For the text-containing cell, return its midpoint in (x, y) coordinate format. 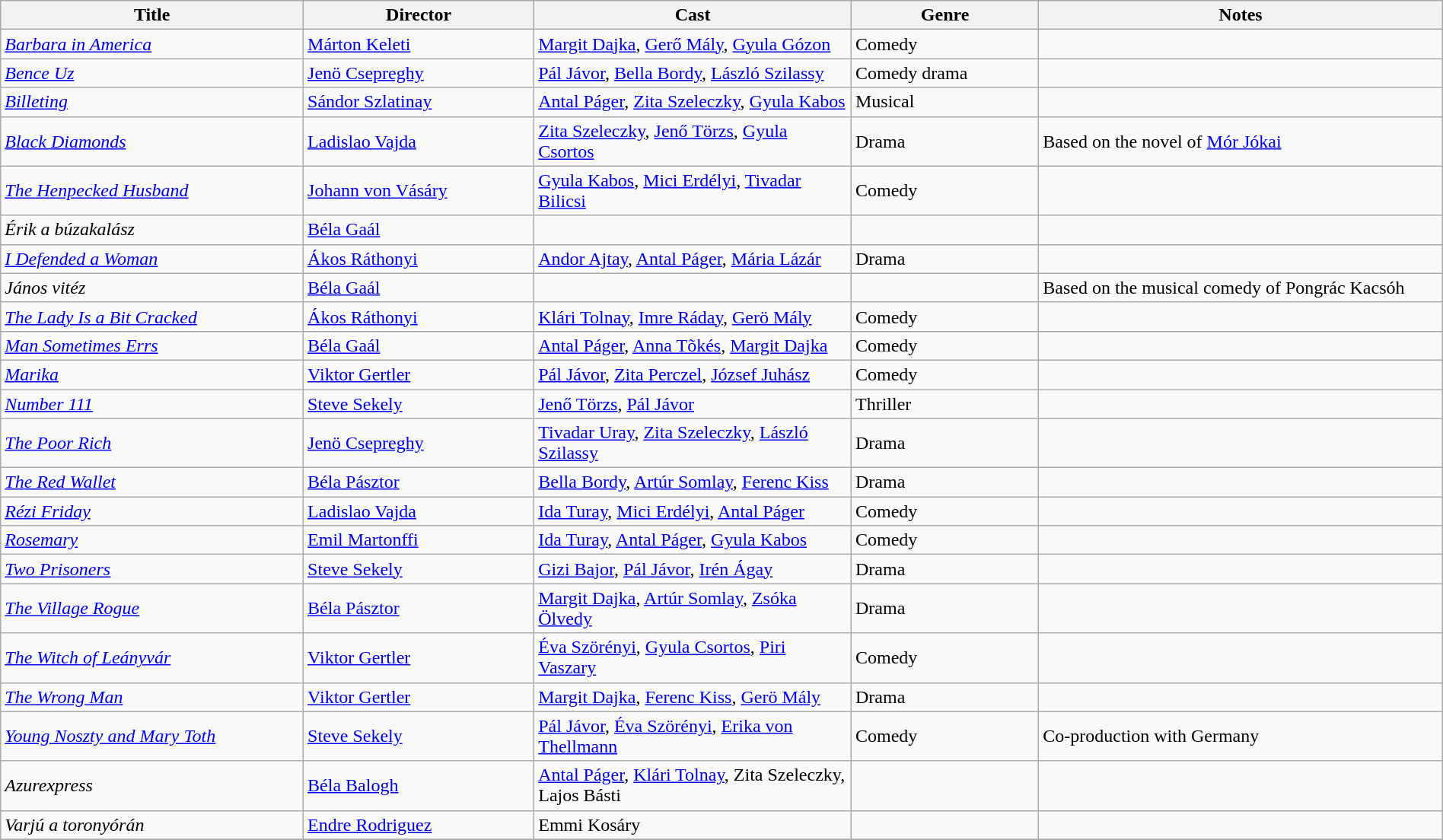
Zita Szeleczky, Jenő Törzs, Gyula Csortos (693, 142)
Érik a búzakalász (152, 230)
Antal Páger, Anna Tõkés, Margit Dajka (693, 345)
The Witch of Leányvár (152, 657)
Andor Ajtay, Antal Páger, Mária Lázár (693, 259)
Billeting (152, 102)
Rézi Friday (152, 511)
Rosemary (152, 540)
The Wrong Man (152, 697)
The Henpecked Husband (152, 190)
Varjú a toronyórán (152, 825)
Based on the novel of Mór Jókai (1241, 142)
Notes (1241, 15)
Márton Keleti (419, 44)
Comedy drama (944, 73)
Pál Jávor, Bella Bordy, László Szilassy (693, 73)
Klári Tolnay, Imre Ráday, Gerö Mály (693, 317)
Margit Dajka, Artúr Somlay, Zsóka Ölvedy (693, 609)
Black Diamonds (152, 142)
Two Prisoners (152, 569)
Johann von Vásáry (419, 190)
János vitéz (152, 288)
Tivadar Uray, Zita Szeleczky, László Szilassy (693, 443)
Bella Bordy, Artúr Somlay, Ferenc Kiss (693, 482)
Éva Szörényi, Gyula Csortos, Piri Vaszary (693, 657)
The Lady Is a Bit Cracked (152, 317)
Thriller (944, 404)
Number 111 (152, 404)
Based on the musical comedy of Pongrác Kacsóh (1241, 288)
Director (419, 15)
Barbara in America (152, 44)
Pál Jávor, Éva Szörényi, Erika von Thellmann (693, 737)
Genre (944, 15)
Co-production with Germany (1241, 737)
Endre Rodriguez (419, 825)
Azurexpress (152, 785)
The Poor Rich (152, 443)
Man Sometimes Errs (152, 345)
The Village Rogue (152, 609)
Ida Turay, Mici Erdélyi, Antal Páger (693, 511)
Margit Dajka, Gerő Mály, Gyula Gózon (693, 44)
Gyula Kabos, Mici Erdélyi, Tivadar Bilicsi (693, 190)
Marika (152, 374)
Margit Dajka, Ferenc Kiss, Gerö Mály (693, 697)
Cast (693, 15)
Bence Uz (152, 73)
Sándor Szlatinay (419, 102)
Jenő Törzs, Pál Jávor (693, 404)
Pál Jávor, Zita Perczel, József Juhász (693, 374)
Antal Páger, Zita Szeleczky, Gyula Kabos (693, 102)
Béla Balogh (419, 785)
Gizi Bajor, Pál Jávor, Irén Ágay (693, 569)
Title (152, 15)
I Defended a Woman (152, 259)
Emmi Kosáry (693, 825)
Ida Turay, Antal Páger, Gyula Kabos (693, 540)
Emil Martonffi (419, 540)
Musical (944, 102)
Antal Páger, Klári Tolnay, Zita Szeleczky, Lajos Básti (693, 785)
The Red Wallet (152, 482)
Young Noszty and Mary Toth (152, 737)
